Pinpoint the cell where the given text exists, returning its (X, Y) midpoint coordinate. 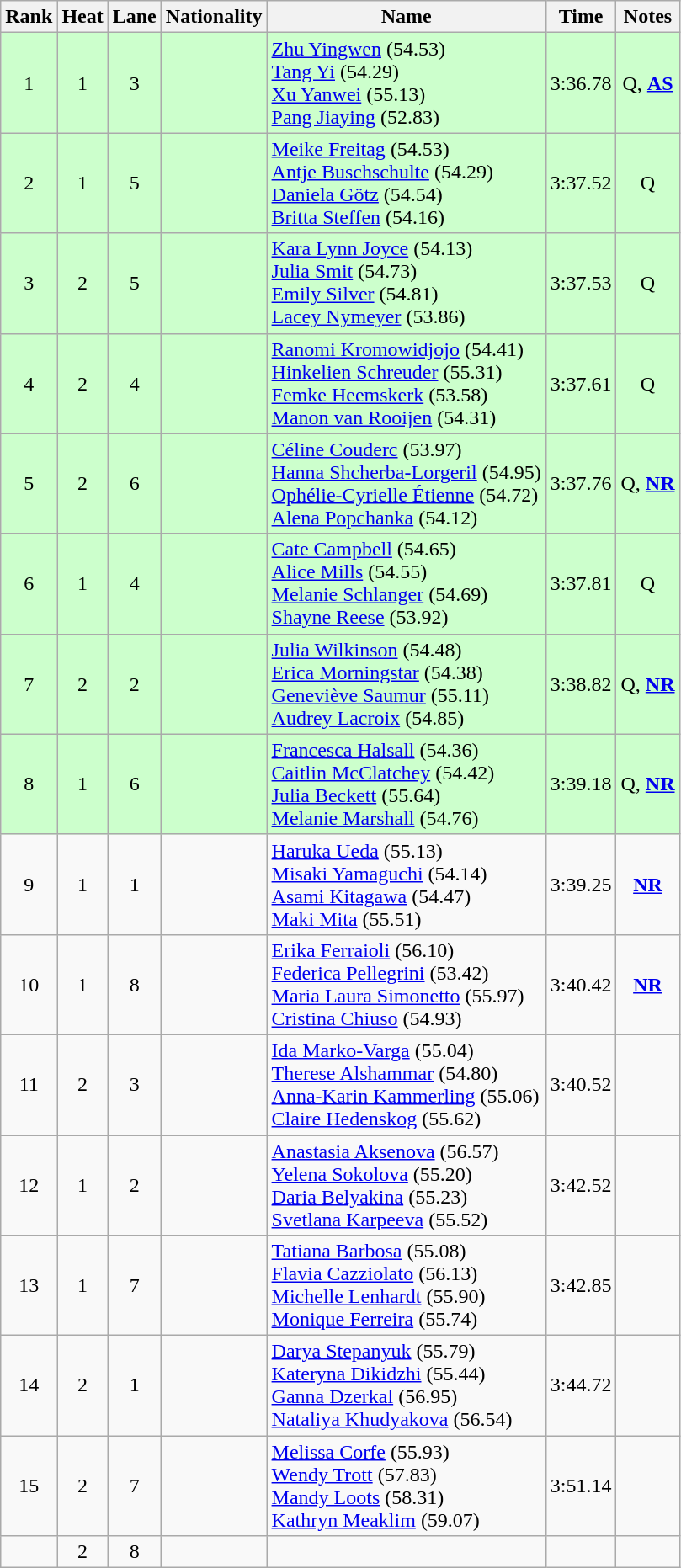
Zhu Yingwen (54.53) Tang Yi (54.29) Xu Yanwei (55.13) Pang Jiaying (52.83) (406, 82)
3:51.14 (581, 1486)
Francesca Halsall (54.36) Caitlin McClatchey (54.42) Julia Beckett (55.64) Melanie Marshall (54.76) (406, 784)
Tatiana Barbosa (55.08) Flavia Cazziolato (56.13) Michelle Lenhardt (55.90) Monique Ferreira (55.74) (406, 1286)
Notes (648, 17)
11 (29, 1084)
3:42.85 (581, 1286)
Q, AS (648, 82)
3:44.72 (581, 1385)
Darya Stepanyuk (55.79) Kateryna Dikidzhi (55.44) Ganna Dzerkal (56.95) Nataliya Khudyakova (56.54) (406, 1385)
10 (29, 985)
3:40.52 (581, 1084)
3:37.53 (581, 283)
Name (406, 17)
Kara Lynn Joyce (54.13) Julia Smit (54.73) Emily Silver (54.81) Lacey Nymeyer (53.86) (406, 283)
Rank (29, 17)
3:38.82 (581, 683)
3:39.18 (581, 784)
Ida Marko-Varga (55.04) Therese Alshammar (54.80) Anna-Karin Kammerling (55.06) Claire Hedenskog (55.62) (406, 1084)
Heat (82, 17)
3:39.25 (581, 884)
3:42.52 (581, 1185)
Nationality (214, 17)
15 (29, 1486)
13 (29, 1286)
Melissa Corfe (55.93) Wendy Trott (57.83) Mandy Loots (58.31) Kathryn Meaklim (59.07) (406, 1486)
Time (581, 17)
Lane (135, 17)
3:37.61 (581, 384)
3:37.81 (581, 584)
3:37.76 (581, 483)
Haruka Ueda (55.13) Misaki Yamaguchi (54.14) Asami Kitagawa (54.47) Maki Mita (55.51) (406, 884)
3:40.42 (581, 985)
9 (29, 884)
3:36.78 (581, 82)
Meike Freitag (54.53) Antje Buschschulte (54.29) Daniela Götz (54.54) Britta Steffen (54.16) (406, 183)
12 (29, 1185)
3:37.52 (581, 183)
Cate Campbell (54.65) Alice Mills (54.55) Melanie Schlanger (54.69) Shayne Reese (53.92) (406, 584)
Anastasia Aksenova (56.57) Yelena Sokolova (55.20) Daria Belyakina (55.23) Svetlana Karpeeva (55.52) (406, 1185)
Erika Ferraioli (56.10) Federica Pellegrini (53.42) Maria Laura Simonetto (55.97) Cristina Chiuso (54.93) (406, 985)
Julia Wilkinson (54.48) Erica Morningstar (54.38) Geneviève Saumur (55.11) Audrey Lacroix (54.85) (406, 683)
Ranomi Kromowidjojo (54.41) Hinkelien Schreuder (55.31) Femke Heemskerk (53.58) Manon van Rooijen (54.31) (406, 384)
Céline Couderc (53.97) Hanna Shcherba-Lorgeril (54.95) Ophélie-Cyrielle Étienne (54.72) Alena Popchanka (54.12) (406, 483)
14 (29, 1385)
